Extract the (X, Y) coordinate from the center of the cell holding the provided text.  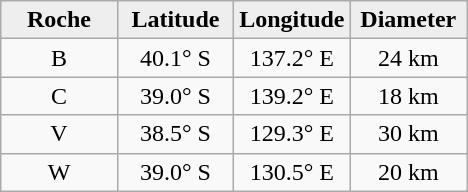
137.2° E (292, 58)
30 km (408, 134)
Diameter (408, 20)
B (59, 58)
Roche (59, 20)
V (59, 134)
C (59, 96)
38.5° S (175, 134)
129.3° E (292, 134)
Latitude (175, 20)
139.2° E (292, 96)
W (59, 172)
20 km (408, 172)
24 km (408, 58)
40.1° S (175, 58)
130.5° E (292, 172)
18 km (408, 96)
Longitude (292, 20)
